Output the [x, y] coordinate of the center of the cell containing the given text.  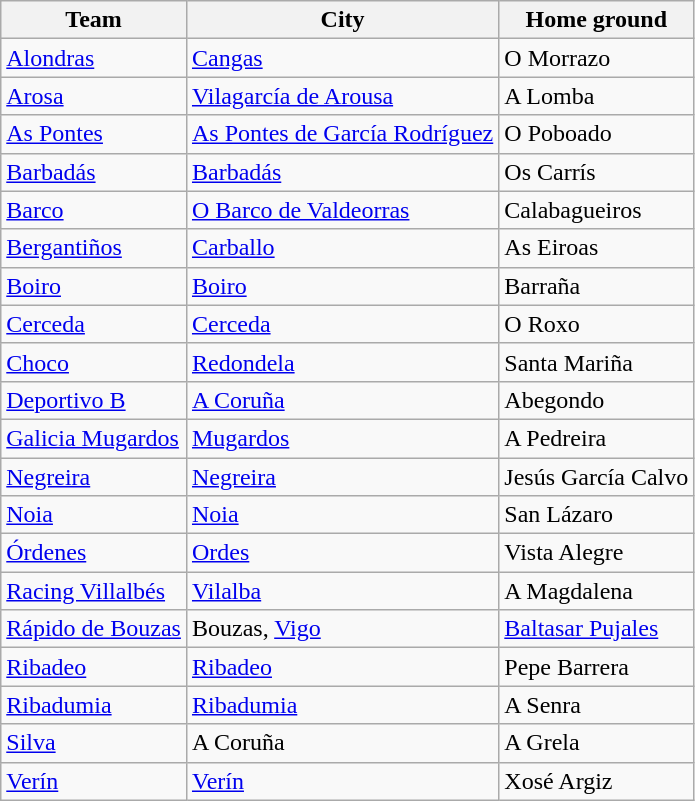
San Lázaro [596, 515]
O Roxo [596, 324]
Carballo [342, 248]
O Morrazo [596, 58]
Órdenes [94, 553]
Abegondo [596, 400]
Barco [94, 210]
A Pedreira [596, 438]
As Pontes [94, 134]
City [342, 20]
Rápido de Bouzas [94, 629]
Redondela [342, 362]
A Senra [596, 705]
Galicia Mugardos [94, 438]
Home ground [596, 20]
Xosé Argiz [596, 781]
Deportivo B [94, 400]
A Grela [596, 743]
Baltasar Pujales [596, 629]
Choco [94, 362]
Team [94, 20]
O Barco de Valdeorras [342, 210]
Barraña [596, 286]
A Magdalena [596, 591]
Vilalba [342, 591]
Pepe Barrera [596, 667]
Racing Villalbés [94, 591]
A Lomba [596, 96]
Vista Alegre [596, 553]
Mugardos [342, 438]
As Pontes de García Rodríguez [342, 134]
Santa Mariña [596, 362]
As Eiroas [596, 248]
Os Carrís [596, 172]
Arosa [94, 96]
Alondras [94, 58]
Cangas [342, 58]
Ordes [342, 553]
Bergantiños [94, 248]
O Poboado [596, 134]
Vilagarcía de Arousa [342, 96]
Bouzas, Vigo [342, 629]
Jesús García Calvo [596, 477]
Calabagueiros [596, 210]
Silva [94, 743]
